For the text-containing cell, return its midpoint in [X, Y] coordinate format. 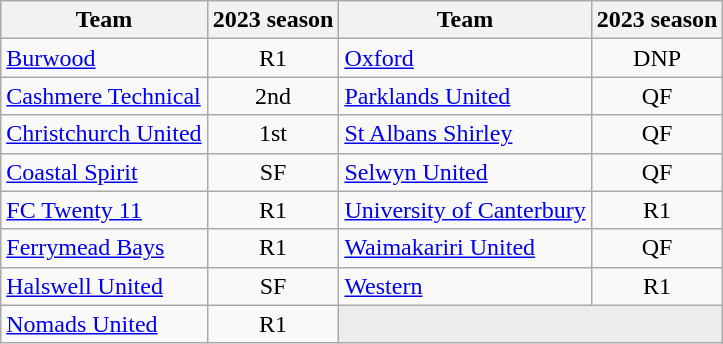
Selwyn United [465, 172]
FC Twenty 11 [104, 210]
Oxford [465, 58]
1st [273, 134]
2nd [273, 96]
DNP [657, 58]
Coastal Spirit [104, 172]
Western [465, 286]
University of Canterbury [465, 210]
Christchurch United [104, 134]
Burwood [104, 58]
St Albans Shirley [465, 134]
Parklands United [465, 96]
Cashmere Technical [104, 96]
Waimakariri United [465, 248]
Ferrymead Bays [104, 248]
Nomads United [104, 324]
Halswell United [104, 286]
